For the text-containing cell, return its midpoint in [X, Y] coordinate format. 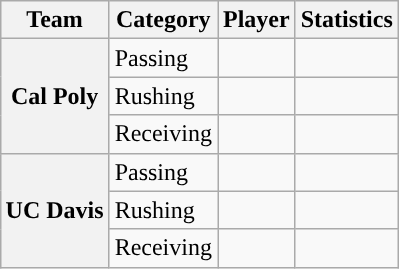
Category [163, 20]
UC Davis [54, 210]
Player [257, 20]
Statistics [346, 20]
Cal Poly [54, 96]
Team [54, 20]
